Return [X, Y] of the center of cell containing provided text 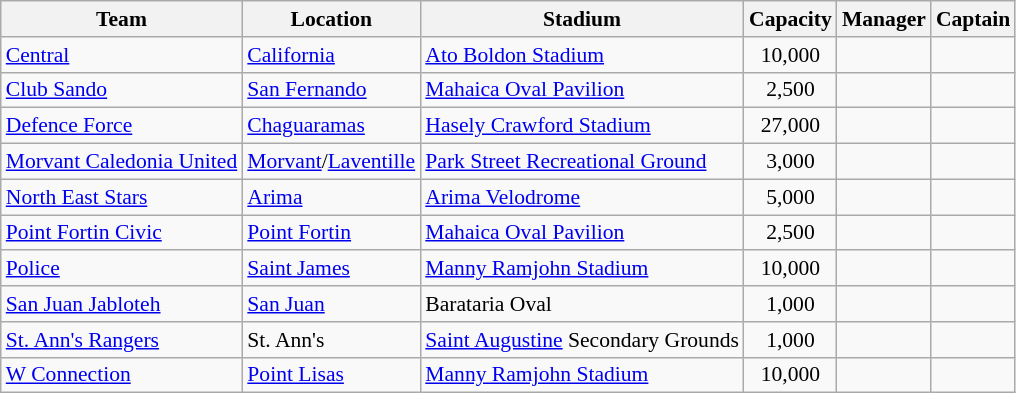
Ato Boldon Stadium [582, 55]
5,000 [790, 197]
Park Street Recreational Ground [582, 162]
Point Fortin Civic [122, 233]
Club Sando [122, 90]
Saint Augustine Secondary Grounds [582, 340]
Capacity [790, 19]
27,000 [790, 126]
Morvant/Laventille [331, 162]
St. Ann's Rangers [122, 340]
3,000 [790, 162]
Defence Force [122, 126]
North East Stars [122, 197]
Stadium [582, 19]
Arima Velodrome [582, 197]
Location [331, 19]
Team [122, 19]
Saint James [331, 269]
Central [122, 55]
Manager [884, 19]
Police [122, 269]
W Connection [122, 375]
San Juan Jabloteh [122, 304]
Arima [331, 197]
California [331, 55]
Hasely Crawford Stadium [582, 126]
Chaguaramas [331, 126]
Point Lisas [331, 375]
St. Ann's [331, 340]
Morvant Caledonia United [122, 162]
Captain [974, 19]
Point Fortin [331, 233]
Barataria Oval [582, 304]
San Juan [331, 304]
San Fernando [331, 90]
